Identify which cell holds the provided text, then report its [X, Y] central coordinate. 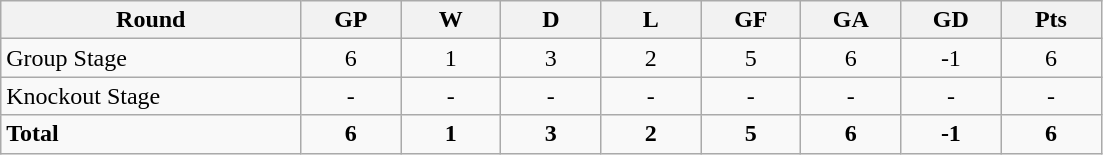
Knockout Stage [151, 96]
GA [851, 20]
Total [151, 134]
GF [751, 20]
L [651, 20]
Round [151, 20]
D [551, 20]
GD [951, 20]
Pts [1051, 20]
W [451, 20]
Group Stage [151, 58]
GP [351, 20]
